Capture the cell that displays the provided text and extract its (X, Y) central coordinate. 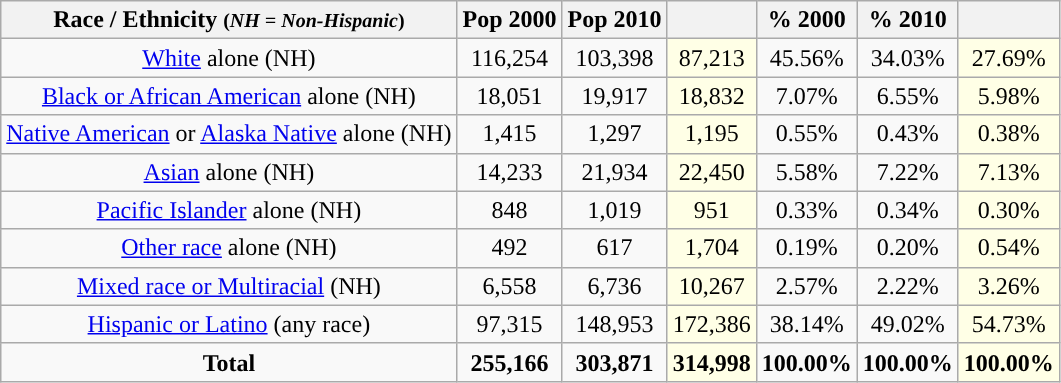
6,736 (614, 286)
19,917 (614, 96)
1,415 (510, 134)
2.22% (908, 286)
22,450 (712, 172)
255,166 (510, 362)
Pop 2000 (510, 20)
27.69% (1008, 58)
87,213 (712, 58)
6,558 (510, 286)
5.58% (806, 172)
951 (712, 210)
7.22% (908, 172)
Hispanic or Latino (any race) (229, 324)
0.19% (806, 248)
14,233 (510, 172)
% 2000 (806, 20)
54.73% (1008, 324)
Native American or Alaska Native alone (NH) (229, 134)
21,934 (614, 172)
1,195 (712, 134)
2.57% (806, 286)
492 (510, 248)
Black or African American alone (NH) (229, 96)
18,051 (510, 96)
848 (510, 210)
303,871 (614, 362)
0.30% (1008, 210)
Total (229, 362)
0.54% (1008, 248)
1,019 (614, 210)
5.98% (1008, 96)
172,386 (712, 324)
0.38% (1008, 134)
Asian alone (NH) (229, 172)
148,953 (614, 324)
10,267 (712, 286)
617 (614, 248)
0.34% (908, 210)
3.26% (1008, 286)
116,254 (510, 58)
7.13% (1008, 172)
1,297 (614, 134)
Race / Ethnicity (NH = Non-Hispanic) (229, 20)
1,704 (712, 248)
Other race alone (NH) (229, 248)
103,398 (614, 58)
6.55% (908, 96)
0.33% (806, 210)
18,832 (712, 96)
White alone (NH) (229, 58)
38.14% (806, 324)
7.07% (806, 96)
Pop 2010 (614, 20)
Mixed race or Multiracial (NH) (229, 286)
314,998 (712, 362)
34.03% (908, 58)
% 2010 (908, 20)
0.20% (908, 248)
0.55% (806, 134)
Pacific Islander alone (NH) (229, 210)
49.02% (908, 324)
97,315 (510, 324)
0.43% (908, 134)
45.56% (806, 58)
